From the cell containing the given text, extract its center point as [x, y] coordinate. 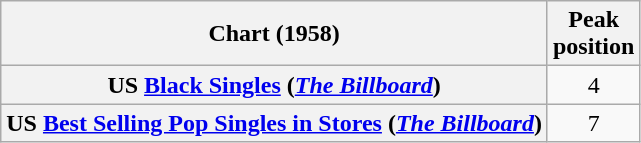
US Best Selling Pop Singles in Stores (The Billboard) [274, 123]
US Black Singles (The Billboard) [274, 85]
Peakposition [593, 34]
4 [593, 85]
7 [593, 123]
Chart (1958) [274, 34]
